Pinpoint the cell where the given text exists, returning its [X, Y] midpoint coordinate. 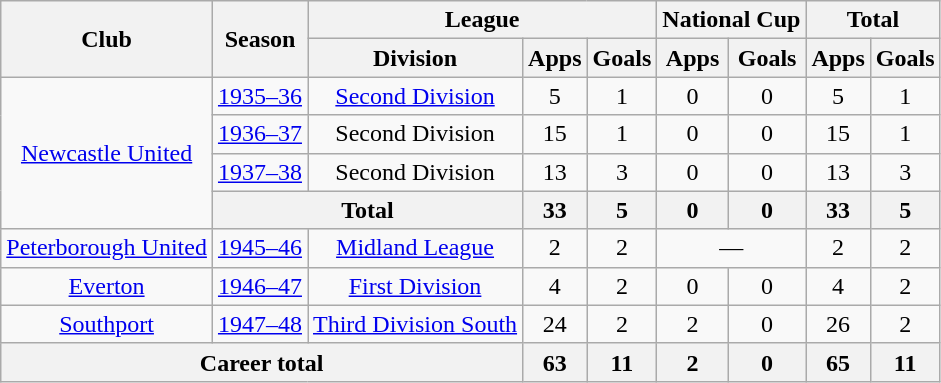
65 [838, 362]
― [732, 248]
1946–47 [260, 286]
1945–46 [260, 248]
1937–38 [260, 172]
Southport [107, 324]
Newcastle United [107, 153]
Season [260, 39]
Third Division South [416, 324]
Midland League [416, 248]
26 [838, 324]
1947–48 [260, 324]
Everton [107, 286]
Division [416, 58]
1935–36 [260, 96]
1936–37 [260, 134]
Club [107, 39]
First Division [416, 286]
National Cup [732, 20]
League [482, 20]
63 [555, 362]
24 [555, 324]
Peterborough United [107, 248]
Career total [262, 362]
